Detect which cell encompasses the target text, then output its [X, Y] center coordinate. 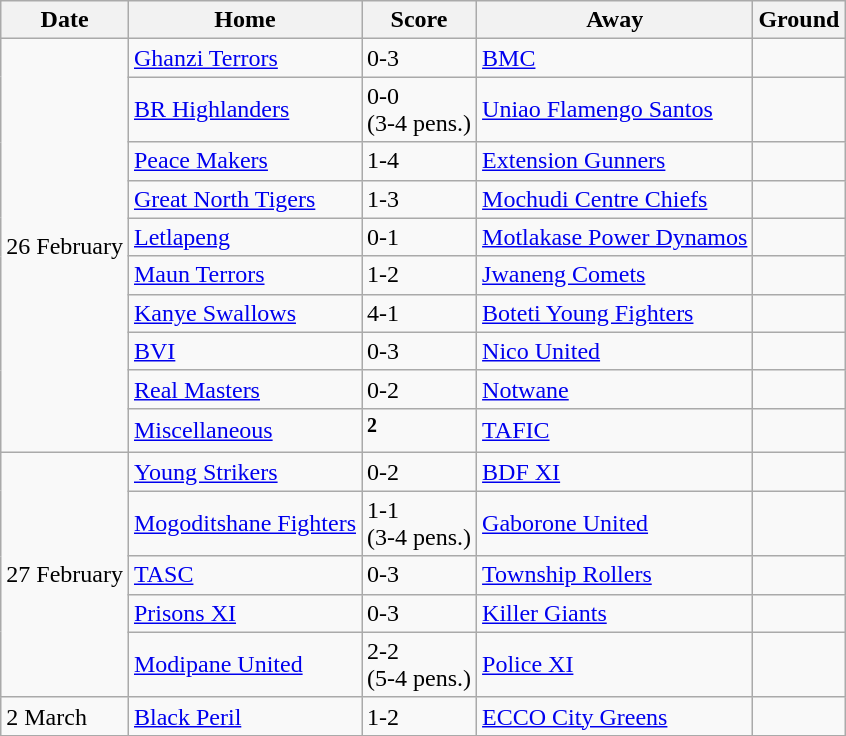
Killer Giants [615, 613]
Mochudi Centre Chiefs [615, 199]
ECCO City Greens [615, 716]
2-2(5-4 pens.) [420, 664]
Police XI [615, 664]
Kanye Swallows [244, 313]
Motlakase Power Dynamos [615, 237]
Mogoditshane Fighters [244, 524]
BVI [244, 351]
2 [420, 430]
Maun Terrors [244, 275]
Prisons XI [244, 613]
Peace Makers [244, 161]
0-1 [420, 237]
0-0(3-4 pens.) [420, 110]
Real Masters [244, 389]
TASC [244, 575]
1-4 [420, 161]
Gaborone United [615, 524]
27 February [65, 575]
Township Rollers [615, 575]
1-1(3-4 pens.) [420, 524]
Nico United [615, 351]
Score [420, 20]
Modipane United [244, 664]
Black Peril [244, 716]
Boteti Young Fighters [615, 313]
TAFIC [615, 430]
4-1 [420, 313]
Away [615, 20]
Miscellaneous [244, 430]
Extension Gunners [615, 161]
Young Strikers [244, 472]
Great North Tigers [244, 199]
Ground [799, 20]
26 February [65, 246]
Notwane [615, 389]
Date [65, 20]
BDF XI [615, 472]
BMC [615, 58]
Letlapeng [244, 237]
Jwaneng Comets [615, 275]
1-3 [420, 199]
2 March [65, 716]
Uniao Flamengo Santos [615, 110]
BR Highlanders [244, 110]
Home [244, 20]
Ghanzi Terrors [244, 58]
